Detect which cell encompasses the target text, then output its [X, Y] center coordinate. 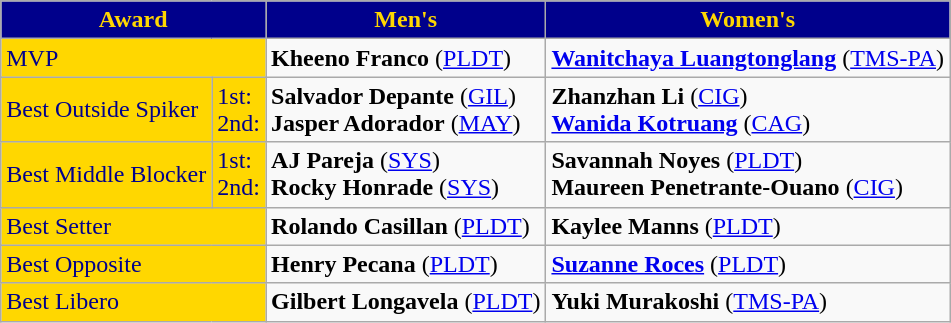
Best Libero [134, 302]
Wanitchaya Luangtonglang (TMS-PA) [748, 58]
Kaylee Manns (PLDT) [748, 226]
Best Setter [134, 226]
Salvador Depante (GIL) Jasper Adorador (MAY) [406, 110]
AJ Pareja (SYS) Rocky Honrade (SYS) [406, 174]
Zhanzhan Li (CIG) Wanida Kotruang (CAG) [748, 110]
Rolando Casillan (PLDT) [406, 226]
Award [134, 20]
Best Outside Spiker [106, 110]
Men's [406, 20]
Women's [748, 20]
Gilbert Longavela (PLDT) [406, 302]
Best Opposite [134, 264]
Best Middle Blocker [106, 174]
Henry Pecana (PLDT) [406, 264]
Yuki Murakoshi (TMS-PA) [748, 302]
Savannah Noyes (PLDT) Maureen Penetrante-Ouano (CIG) [748, 174]
MVP [134, 58]
Suzanne Roces (PLDT) [748, 264]
Kheeno Franco (PLDT) [406, 58]
